Return the (X, Y) coordinate for the center point of the cell that contains the specified text.  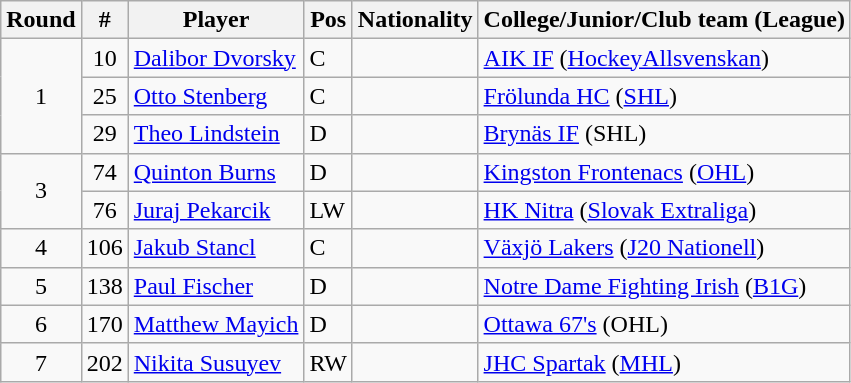
Theo Lindstein (216, 134)
Pos (328, 20)
6 (41, 324)
Matthew Mayich (216, 324)
5 (41, 286)
Ottawa 67's (OHL) (664, 324)
Paul Fischer (216, 286)
Växjö Lakers (J20 Nationell) (664, 248)
Frölunda HC (SHL) (664, 96)
Brynäs IF (SHL) (664, 134)
170 (104, 324)
JHC Spartak (MHL) (664, 362)
29 (104, 134)
LW (328, 210)
Round (41, 20)
138 (104, 286)
202 (104, 362)
Notre Dame Fighting Irish (B1G) (664, 286)
Quinton Burns (216, 172)
Nationality (415, 20)
Kingston Frontenacs (OHL) (664, 172)
74 (104, 172)
College/Junior/Club team (League) (664, 20)
1 (41, 96)
76 (104, 210)
Jakub Stancl (216, 248)
Juraj Pekarcik (216, 210)
Player (216, 20)
RW (328, 362)
HK Nitra (Slovak Extraliga) (664, 210)
# (104, 20)
Otto Stenberg (216, 96)
Dalibor Dvorsky (216, 58)
7 (41, 362)
Nikita Susuyev (216, 362)
3 (41, 191)
4 (41, 248)
106 (104, 248)
AIK IF (HockeyAllsvenskan) (664, 58)
10 (104, 58)
25 (104, 96)
